Return (X, Y) of the center of cell containing provided text 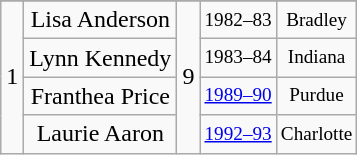
Purdue (316, 96)
9 (188, 77)
Laurie Aaron (100, 134)
1983–84 (238, 58)
Charlotte (316, 134)
Lisa Anderson (100, 20)
1989–90 (238, 96)
1982–83 (238, 20)
Lynn Kennedy (100, 58)
Bradley (316, 20)
Indiana (316, 58)
Franthea Price (100, 96)
1 (12, 77)
1992–93 (238, 134)
